Pinpoint the cell where the given text exists, returning its (x, y) midpoint coordinate. 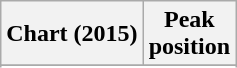
Chart (2015) (72, 34)
Peakposition (189, 34)
